Locate the cell with the specified text and output its [x, y] center coordinate. 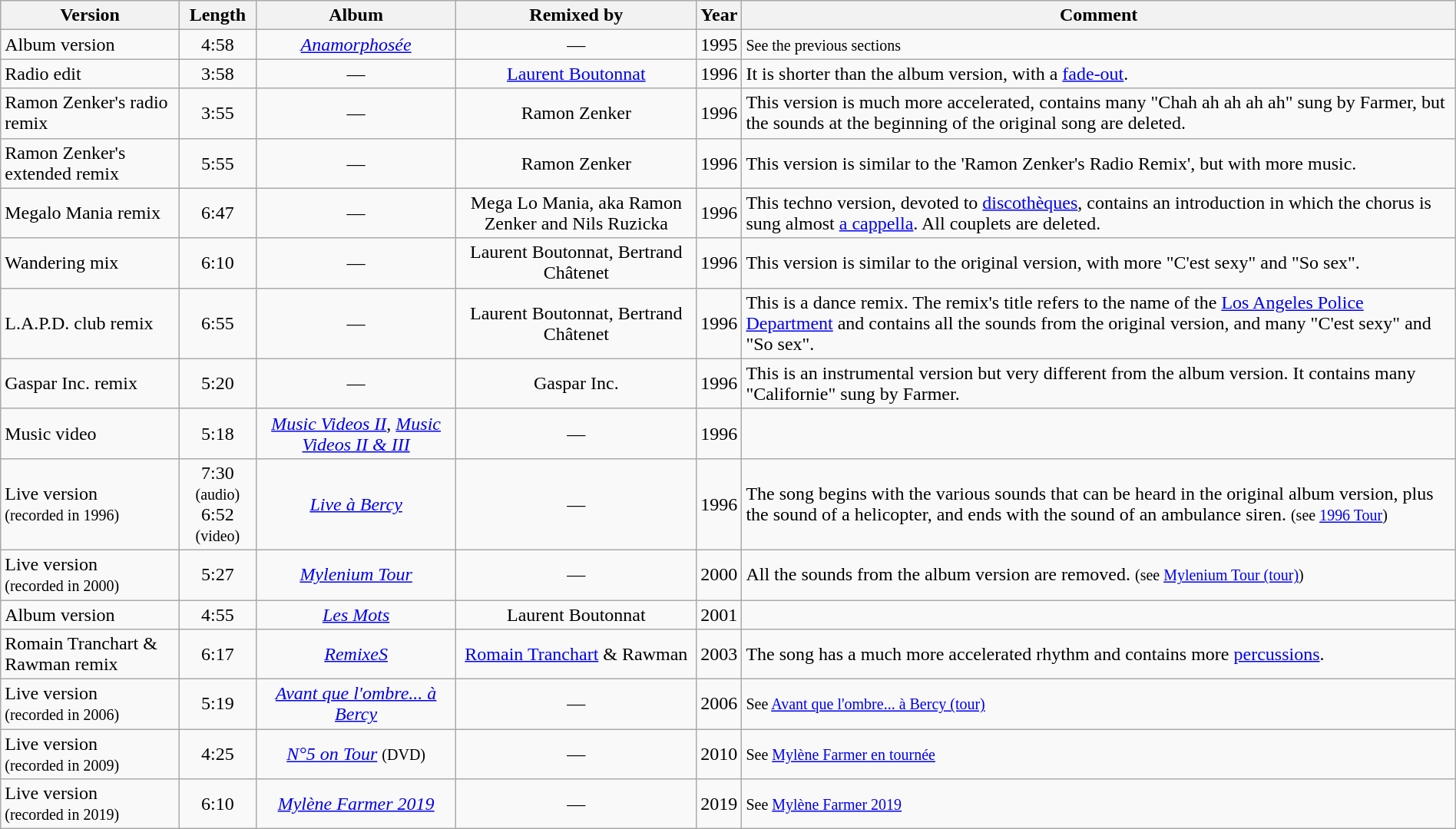
Romain Tranchart & Rawman [576, 654]
Live version (recorded in 1996) [91, 504]
Live version (recorded in 2009) [91, 754]
2001 [719, 615]
5:18 [217, 433]
The song has a much more accelerated rhythm and contains more percussions. [1098, 654]
Live version (recorded in 2000) [91, 574]
Length [217, 15]
Les Mots [356, 615]
Ramon Zenker's radio remix [91, 114]
See the previous sections [1098, 45]
6:47 [217, 213]
This techno version, devoted to discothèques, contains an introduction in which the chorus is sung almost a cappella. All couplets are deleted. [1098, 213]
6:17 [217, 654]
Live version (recorded in 2006) [91, 705]
See Mylène Farmer en tournée [1098, 754]
Wandering mix [91, 263]
This version is similar to the 'Ramon Zenker's Radio Remix', but with more music. [1098, 163]
2000 [719, 574]
7:30 (audio) 6:52 (video) [217, 504]
Music Videos II, Music Videos II & III [356, 433]
Radio edit [91, 74]
5:55 [217, 163]
Mega Lo Mania, aka Ramon Zenker and Nils Ruzicka [576, 213]
4:55 [217, 615]
3:58 [217, 74]
1995 [719, 45]
4:25 [217, 754]
Romain Tranchart & Rawman remix [91, 654]
Live version (recorded in 2019) [91, 804]
2006 [719, 705]
2010 [719, 754]
L.A.P.D. club remix [91, 323]
Ramon Zenker's extended remix [91, 163]
See Avant que l'ombre... à Bercy (tour) [1098, 705]
Anamorphosée [356, 45]
5:19 [217, 705]
This version is similar to the original version, with more "C'est sexy" and "So sex". [1098, 263]
Mylène Farmer 2019 [356, 804]
3:55 [217, 114]
Version [91, 15]
6:55 [217, 323]
2003 [719, 654]
5:20 [217, 384]
This is an instrumental version but very different from the album version. It contains many "Californie" sung by Farmer. [1098, 384]
4:58 [217, 45]
Album [356, 15]
It is shorter than the album version, with a fade-out. [1098, 74]
Comment [1098, 15]
Avant que l'ombre... à Bercy [356, 705]
See Mylène Farmer 2019 [1098, 804]
Gaspar Inc. [576, 384]
Gaspar Inc. remix [91, 384]
N°5 on Tour (DVD) [356, 754]
5:27 [217, 574]
Year [719, 15]
RemixeS [356, 654]
Megalo Mania remix [91, 213]
Remixed by [576, 15]
2019 [719, 804]
Music video [91, 433]
Mylenium Tour [356, 574]
All the sounds from the album version are removed. (see Mylenium Tour (tour)) [1098, 574]
Live à Bercy [356, 504]
